Provide the [x, y] coordinate of the cell's center where the given text is located.  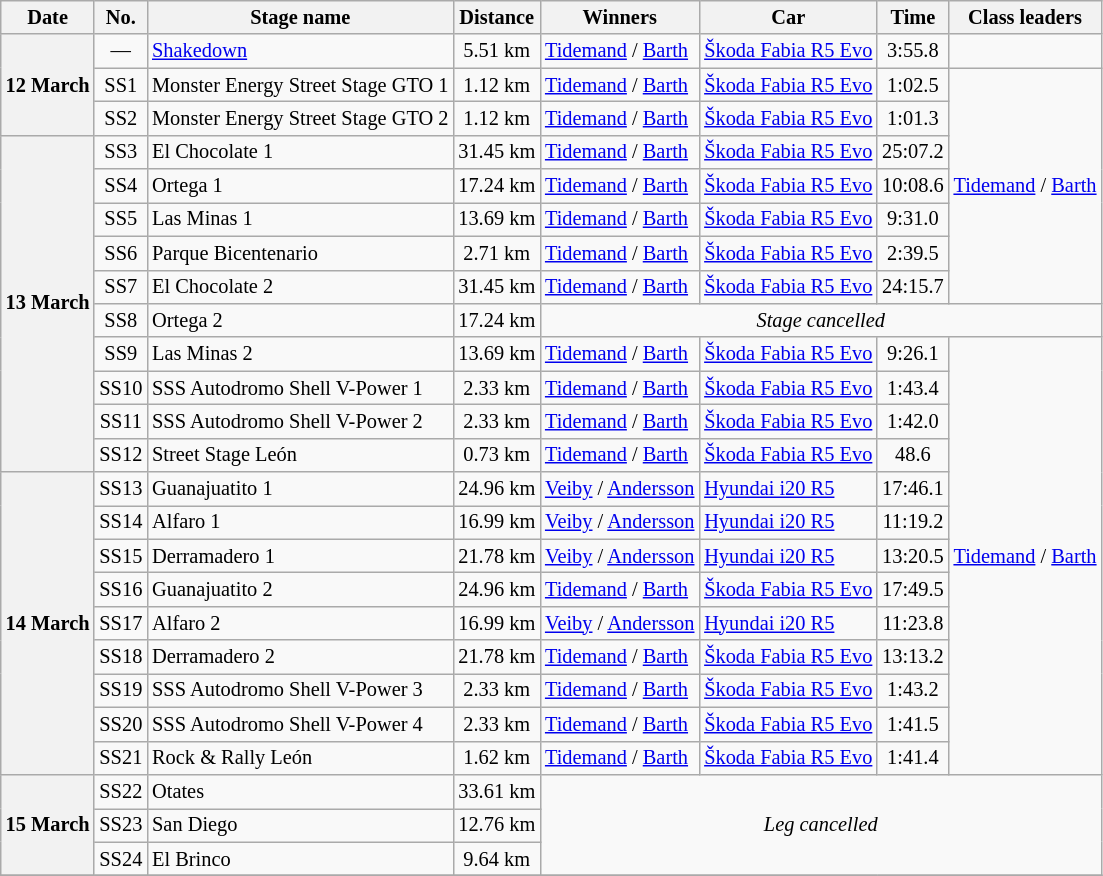
Parque Bicentenario [300, 253]
SS24 [120, 859]
1:41.5 [912, 724]
Monster Energy Street Stage GTO 2 [300, 118]
Alfaro 2 [300, 623]
SS11 [120, 421]
Car [788, 17]
2.71 km [496, 253]
SS14 [120, 522]
Guanajuatito 2 [300, 589]
SS1 [120, 85]
SS4 [120, 186]
Las Minas 2 [300, 354]
El Chocolate 1 [300, 152]
Derramadero 1 [300, 556]
0.73 km [496, 455]
13:13.2 [912, 657]
1:01.3 [912, 118]
SSS Autodromo Shell V-Power 1 [300, 388]
SS16 [120, 589]
1.62 km [496, 758]
SS13 [120, 489]
SSS Autodromo Shell V-Power 4 [300, 724]
Rock & Rally León [300, 758]
1:42.0 [912, 421]
12 March [48, 84]
10:08.6 [912, 186]
1:41.4 [912, 758]
SSS Autodromo Shell V-Power 2 [300, 421]
Monster Energy Street Stage GTO 1 [300, 85]
Stage name [300, 17]
Shakedown [300, 51]
5.51 km [496, 51]
SS6 [120, 253]
17:46.1 [912, 489]
Ortega 2 [300, 320]
Derramadero 2 [300, 657]
SS17 [120, 623]
1:43.2 [912, 690]
9:31.0 [912, 219]
Alfaro 1 [300, 522]
12.76 km [496, 825]
11:23.8 [912, 623]
SS22 [120, 791]
Guanajuatito 1 [300, 489]
2:39.5 [912, 253]
Las Minas 1 [300, 219]
SS10 [120, 388]
1:43.4 [912, 388]
Distance [496, 17]
14 March [48, 624]
SS15 [120, 556]
15 March [48, 824]
SS2 [120, 118]
Time [912, 17]
Date [48, 17]
SS5 [120, 219]
17:49.5 [912, 589]
Ortega 1 [300, 186]
Street Stage León [300, 455]
SS18 [120, 657]
24:15.7 [912, 287]
13 March [48, 304]
SS12 [120, 455]
1:02.5 [912, 85]
No. [120, 17]
Otates [300, 791]
Stage cancelled [820, 320]
El Chocolate 2 [300, 287]
SS19 [120, 690]
13:20.5 [912, 556]
Leg cancelled [820, 824]
SS20 [120, 724]
11:19.2 [912, 522]
SS21 [120, 758]
9.64 km [496, 859]
SS9 [120, 354]
SS7 [120, 287]
SS8 [120, 320]
SSS Autodromo Shell V-Power 3 [300, 690]
33.61 km [496, 791]
Class leaders [1026, 17]
Winners [620, 17]
San Diego [300, 825]
48.6 [912, 455]
9:26.1 [912, 354]
— [120, 51]
SS23 [120, 825]
3:55.8 [912, 51]
25:07.2 [912, 152]
SS3 [120, 152]
El Brinco [300, 859]
